Identify which cell holds the provided text, then report its [X, Y] central coordinate. 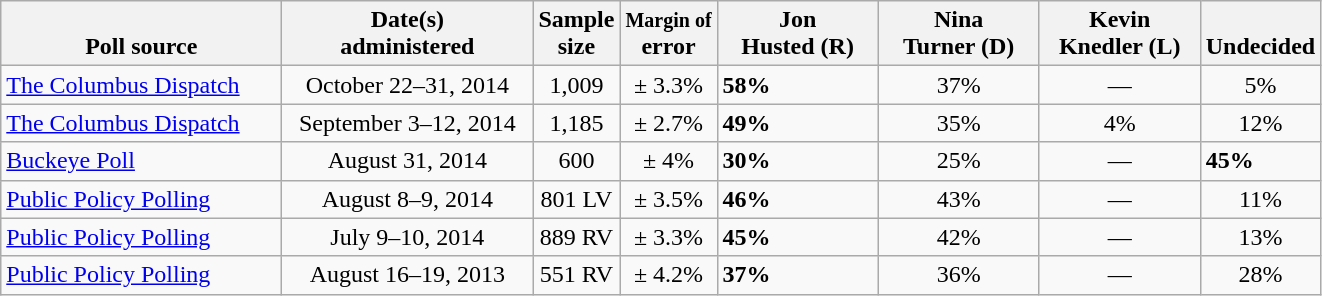
28% [1260, 275]
25% [958, 161]
1,185 [576, 123]
September 3–12, 2014 [408, 123]
August 31, 2014 [408, 161]
Poll source [142, 34]
889 RV [576, 237]
NinaTurner (D) [958, 34]
October 22–31, 2014 [408, 85]
Margin oferror [668, 34]
49% [798, 123]
Buckeye Poll [142, 161]
4% [1120, 123]
1,009 [576, 85]
801 LV [576, 199]
KevinKnedler (L) [1120, 34]
13% [1260, 237]
± 2.7% [668, 123]
12% [1260, 123]
42% [958, 237]
43% [958, 199]
58% [798, 85]
Samplesize [576, 34]
July 9–10, 2014 [408, 237]
± 4.2% [668, 275]
JonHusted (R) [798, 34]
600 [576, 161]
August 8–9, 2014 [408, 199]
Undecided [1260, 34]
± 4% [668, 161]
30% [798, 161]
Date(s)administered [408, 34]
August 16–19, 2013 [408, 275]
35% [958, 123]
11% [1260, 199]
36% [958, 275]
5% [1260, 85]
551 RV [576, 275]
46% [798, 199]
± 3.5% [668, 199]
